Output the [X, Y] coordinate of the center of the cell containing the given text.  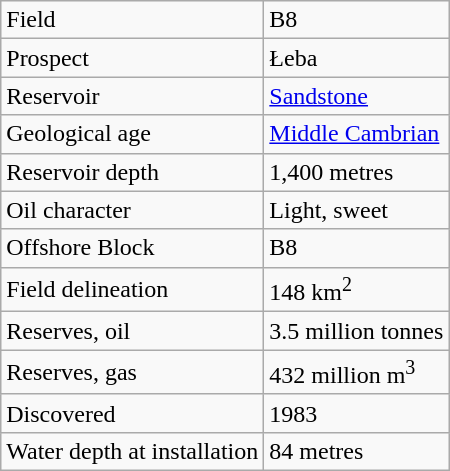
Prospect [132, 58]
Offshore Block [132, 248]
Reservoir [132, 96]
Light, sweet [356, 210]
Middle Cambrian [356, 134]
Oil character [132, 210]
Discovered [132, 413]
84 metres [356, 451]
Field [132, 20]
Water depth at installation [132, 451]
Geological age [132, 134]
Sandstone [356, 96]
Reserves, gas [132, 372]
Reserves, oil [132, 331]
1,400 metres [356, 172]
148 km2 [356, 290]
1983 [356, 413]
Reservoir depth [132, 172]
3.5 million tonnes [356, 331]
Łeba [356, 58]
Field delineation [132, 290]
432 million m3 [356, 372]
